For the text-containing cell, return its midpoint in [X, Y] coordinate format. 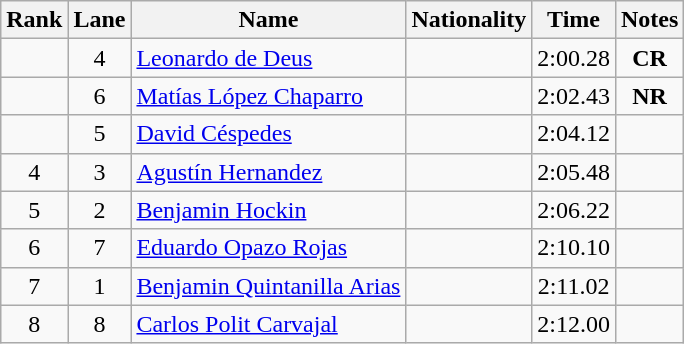
2:11.02 [574, 286]
Rank [34, 20]
Name [268, 20]
Lane [100, 20]
2:06.22 [574, 210]
Leonardo de Deus [268, 58]
2 [100, 210]
Eduardo Opazo Rojas [268, 248]
Time [574, 20]
2:10.10 [574, 248]
David Céspedes [268, 134]
Carlos Polit Carvajal [268, 324]
NR [649, 96]
Agustín Hernandez [268, 172]
Benjamin Hockin [268, 210]
2:02.43 [574, 96]
1 [100, 286]
2:04.12 [574, 134]
2:00.28 [574, 58]
2:05.48 [574, 172]
Matías López Chaparro [268, 96]
CR [649, 58]
2:12.00 [574, 324]
Nationality [469, 20]
3 [100, 172]
Benjamin Quintanilla Arias [268, 286]
Notes [649, 20]
